Find where the given text appears and provide that cell's center as (X, Y) coordinate. 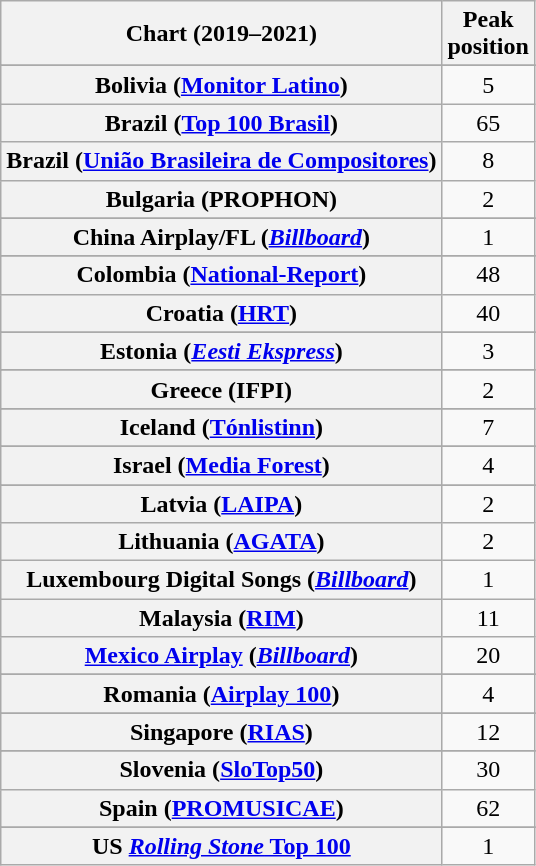
Brazil (Top 100 Brasil) (222, 123)
Estonia (Eesti Ekspress) (222, 351)
20 (488, 656)
62 (488, 808)
3 (488, 351)
Malaysia (RIM) (222, 618)
Israel (Media Forest) (222, 465)
Iceland (Tónlistinn) (222, 427)
Colombia (National-Report) (222, 275)
12 (488, 732)
Spain (PROMUSICAE) (222, 808)
Chart (2019–2021) (222, 34)
30 (488, 770)
Croatia (HRT) (222, 313)
7 (488, 427)
Lithuania (AGATA) (222, 542)
Singapore (RIAS) (222, 732)
65 (488, 123)
China Airplay/FL (Billboard) (222, 237)
US Rolling Stone Top 100 (222, 846)
Brazil (União Brasileira de Compositores) (222, 161)
48 (488, 275)
Mexico Airplay (Billboard) (222, 656)
Luxembourg Digital Songs (Billboard) (222, 580)
Greece (IFPI) (222, 389)
Latvia (LAIPA) (222, 503)
Peakposition (488, 34)
40 (488, 313)
5 (488, 85)
Bolivia (Monitor Latino) (222, 85)
8 (488, 161)
Bulgaria (PROPHON) (222, 199)
11 (488, 618)
Slovenia (SloTop50) (222, 770)
Romania (Airplay 100) (222, 694)
